Search for the cell housing the specified text and yield its (x, y) center coordinate. 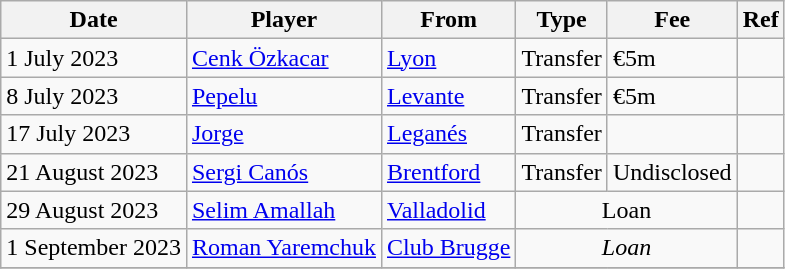
Roman Yaremchuk (284, 248)
21 August 2023 (94, 172)
8 July 2023 (94, 96)
Club Brugge (448, 248)
Leganés (448, 134)
29 August 2023 (94, 210)
Jorge (284, 134)
Cenk Özkacar (284, 58)
Lyon (448, 58)
Fee (672, 20)
Selim Amallah (284, 210)
Pepelu (284, 96)
Player (284, 20)
Brentford (448, 172)
Type (562, 20)
1 September 2023 (94, 248)
Date (94, 20)
Ref (760, 20)
1 July 2023 (94, 58)
From (448, 20)
Levante (448, 96)
17 July 2023 (94, 134)
Sergi Canós (284, 172)
Undisclosed (672, 172)
Valladolid (448, 210)
